Output the (X, Y) coordinate of the center of the cell containing the given text.  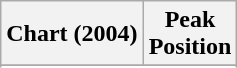
PeakPosition (190, 34)
Chart (2004) (72, 34)
